Identify which cell holds the provided text, then report its [X, Y] central coordinate. 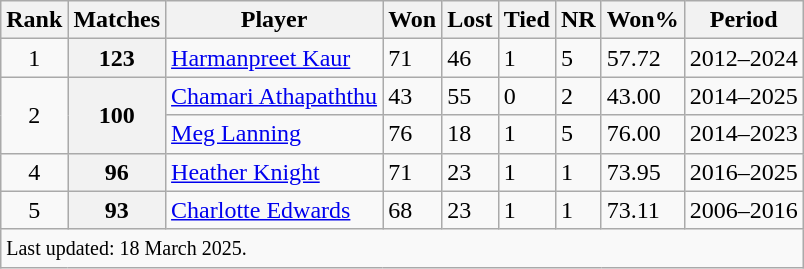
2012–2024 [744, 58]
2014–2023 [744, 134]
100 [117, 115]
Charlotte Edwards [274, 210]
55 [470, 96]
Matches [117, 20]
Tied [526, 20]
43.00 [642, 96]
Rank [34, 20]
Player [274, 20]
43 [412, 96]
73.11 [642, 210]
93 [117, 210]
Won% [642, 20]
68 [412, 210]
0 [526, 96]
Meg Lanning [274, 134]
2006–2016 [744, 210]
46 [470, 58]
57.72 [642, 58]
Won [412, 20]
123 [117, 58]
76.00 [642, 134]
18 [470, 134]
Chamari Athapaththu [274, 96]
76 [412, 134]
Harmanpreet Kaur [274, 58]
96 [117, 172]
2014–2025 [744, 96]
2016–2025 [744, 172]
4 [34, 172]
Last updated: 18 March 2025. [402, 248]
Lost [470, 20]
Heather Knight [274, 172]
73.95 [642, 172]
Period [744, 20]
NR [578, 20]
